Search for the cell housing the specified text and yield its [X, Y] center coordinate. 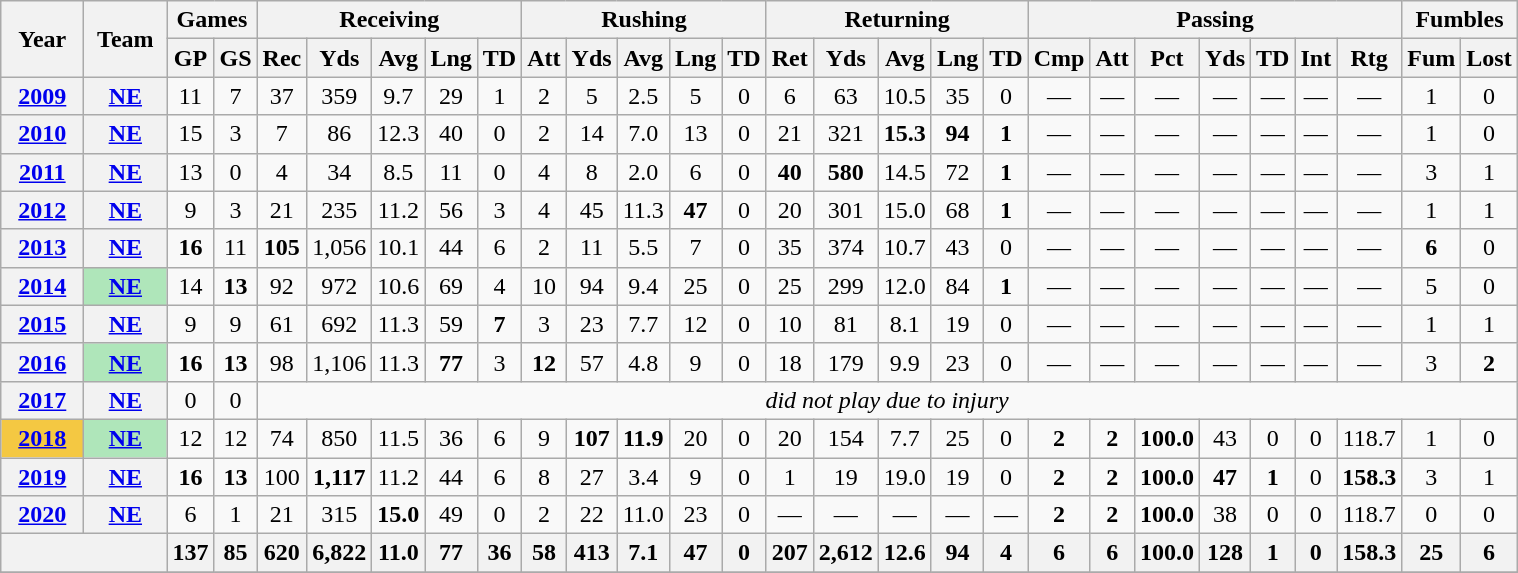
10.6 [398, 286]
2010 [42, 134]
81 [846, 324]
Fumbles [1460, 20]
GP [190, 58]
Cmp [1059, 58]
56 [451, 210]
2019 [42, 477]
2015 [42, 324]
Fum [1432, 58]
27 [592, 477]
10.1 [398, 248]
2012 [42, 210]
11.9 [643, 438]
5.5 [643, 248]
Returning [897, 20]
2.0 [643, 172]
2020 [42, 515]
850 [340, 438]
14.5 [904, 172]
49 [451, 515]
29 [451, 96]
9.4 [643, 286]
137 [190, 553]
7.1 [643, 553]
Passing [1215, 20]
100 [282, 477]
2016 [42, 362]
179 [846, 362]
2018 [42, 438]
2014 [42, 286]
107 [592, 438]
9.9 [904, 362]
37 [282, 96]
692 [340, 324]
359 [340, 96]
105 [282, 248]
Games [212, 20]
1,117 [340, 477]
72 [957, 172]
69 [451, 286]
68 [957, 210]
321 [846, 134]
Int [1316, 58]
85 [236, 553]
12.0 [904, 286]
8.5 [398, 172]
2017 [42, 400]
Rushing [644, 20]
57 [592, 362]
92 [282, 286]
38 [1224, 515]
10.7 [904, 248]
620 [282, 553]
235 [340, 210]
Pct [1166, 58]
207 [790, 553]
2.5 [643, 96]
86 [340, 134]
413 [592, 553]
Team [126, 39]
74 [282, 438]
2,612 [846, 553]
15.3 [904, 134]
63 [846, 96]
Rec [282, 58]
11.5 [398, 438]
374 [846, 248]
12.6 [904, 553]
10.5 [904, 96]
45 [592, 210]
98 [282, 362]
59 [451, 324]
61 [282, 324]
1,056 [340, 248]
972 [340, 286]
8.1 [904, 324]
3.4 [643, 477]
315 [340, 515]
2009 [42, 96]
Year [42, 39]
22 [592, 515]
2011 [42, 172]
Receiving [390, 20]
Ret [790, 58]
84 [957, 286]
128 [1224, 553]
did not play due to injury [887, 400]
58 [544, 553]
299 [846, 286]
18 [790, 362]
12.3 [398, 134]
15 [190, 134]
9.7 [398, 96]
580 [846, 172]
6,822 [340, 553]
7.0 [643, 134]
1,106 [340, 362]
2013 [42, 248]
154 [846, 438]
Lost [1489, 58]
Rtg [1370, 58]
19.0 [904, 477]
34 [340, 172]
GS [236, 58]
4.8 [643, 362]
301 [846, 210]
